Identify which cell holds the provided text, then report its (X, Y) central coordinate. 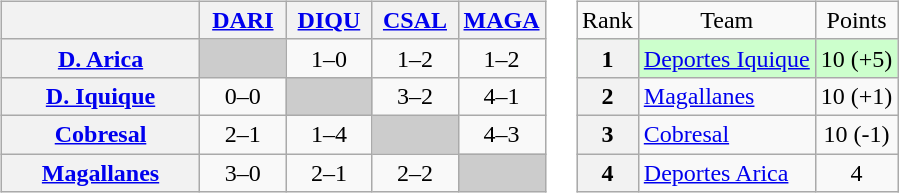
4–3 (502, 134)
3–2 (415, 96)
4–1 (502, 96)
3 (608, 134)
Rank (608, 20)
10 (+5) (856, 58)
1–0 (329, 58)
D. Arica (100, 58)
10 (+1) (856, 96)
CSAL (415, 20)
Points (856, 20)
2 (608, 96)
DARI (243, 20)
1 (608, 58)
DIQU (329, 20)
D. Iquique (100, 96)
10 (-1) (856, 134)
Deportes Iquique (726, 58)
0–0 (243, 96)
2–2 (415, 173)
Deportes Arica (726, 173)
Team (726, 20)
1–4 (329, 134)
3–0 (243, 173)
MAGA (502, 20)
